Find where the given text appears and provide that cell's center as (x, y) coordinate. 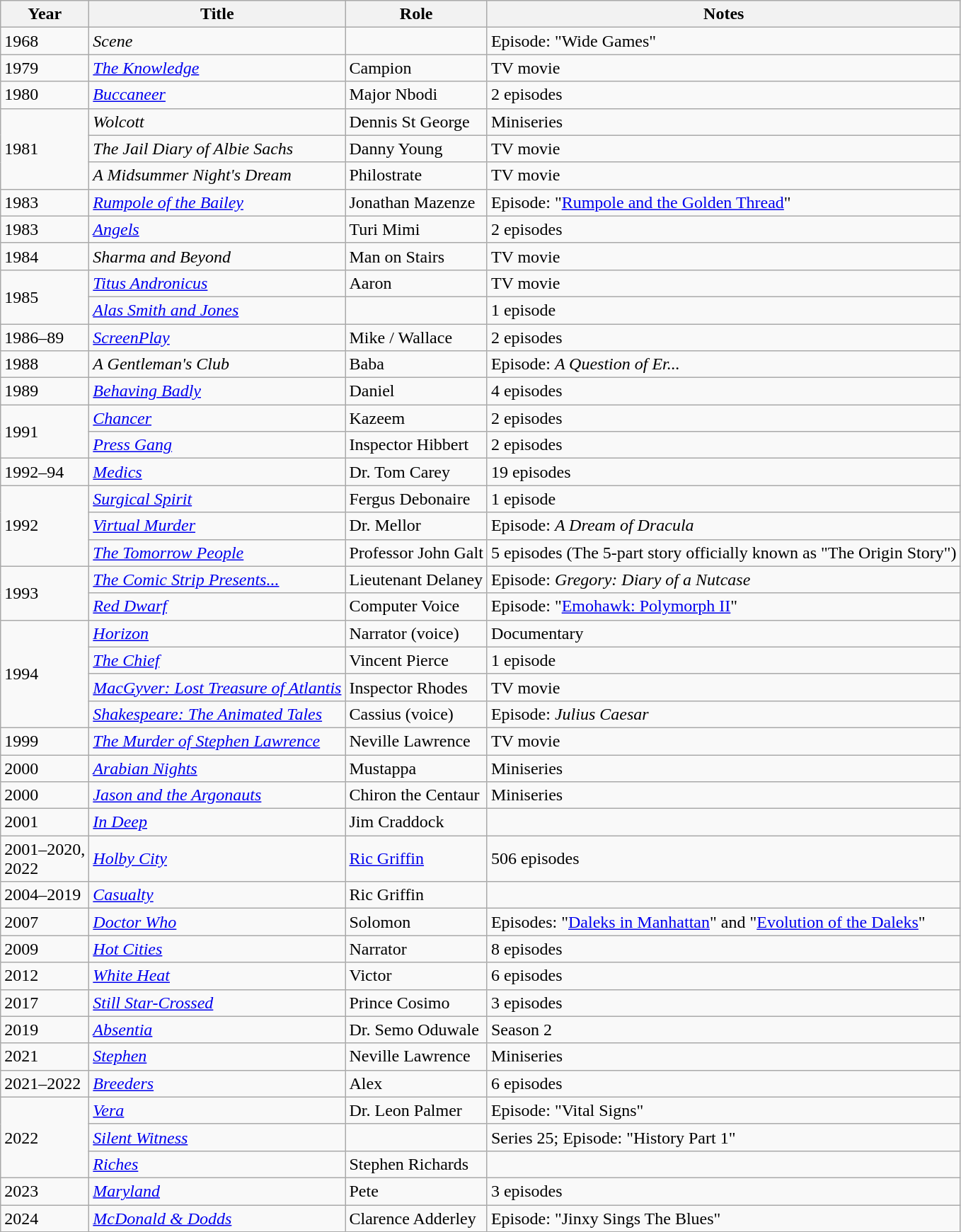
ScreenPlay (217, 338)
Red Dwarf (217, 606)
Episode: "Rumpole and the Golden Thread" (723, 202)
1985 (45, 297)
Episode: Gregory: Diary of a Nutcase (723, 580)
Press Gang (217, 445)
1980 (45, 95)
Stephen Richards (416, 1164)
Solomon (416, 922)
2009 (45, 949)
2004–2019 (45, 895)
Lieutenant Delaney (416, 580)
Buccaneer (217, 95)
Dr. Tom Carey (416, 472)
Notes (723, 14)
Vincent Pierce (416, 660)
Scene (217, 41)
Shakespeare: The Animated Tales (217, 714)
1994 (45, 674)
2017 (45, 1003)
Episode: A Question of Er... (723, 364)
Kazeem (416, 418)
A Midsummer Night's Dream (217, 175)
Breeders (217, 1083)
Alex (416, 1083)
The Murder of Stephen Lawrence (217, 741)
Jim Craddock (416, 822)
Campion (416, 68)
Maryland (217, 1191)
1993 (45, 593)
The Chief (217, 660)
Episode: "Vital Signs" (723, 1110)
1984 (45, 256)
2024 (45, 1218)
4 episodes (723, 391)
5 episodes (The 5-part story officially known as "The Origin Story") (723, 553)
2001 (45, 822)
1979 (45, 68)
Professor John Galt (416, 553)
Absentia (217, 1030)
In Deep (217, 822)
19 episodes (723, 472)
Episode: A Dream of Dracula (723, 526)
1986–89 (45, 338)
Prince Cosimo (416, 1003)
Aaron (416, 283)
2019 (45, 1030)
Mustappa (416, 768)
Clarence Adderley (416, 1218)
Documentary (723, 633)
1999 (45, 741)
Episodes: "Daleks in Manhattan" and "Evolution of the Daleks" (723, 922)
Jason and the Argonauts (217, 795)
Horizon (217, 633)
White Heat (217, 976)
Holby City (217, 859)
1981 (45, 149)
Victor (416, 976)
8 episodes (723, 949)
Angels (217, 229)
Still Star-Crossed (217, 1003)
The Comic Strip Presents... (217, 580)
Wolcott (217, 122)
Silent Witness (217, 1137)
Philostrate (416, 175)
506 episodes (723, 859)
Episode: "Emohawk: Polymorph II" (723, 606)
Role (416, 14)
2022 (45, 1137)
Virtual Murder (217, 526)
Riches (217, 1164)
2001–2020,2022 (45, 859)
Mike / Wallace (416, 338)
1988 (45, 364)
Episode: Julius Caesar (723, 714)
The Knowledge (217, 68)
1989 (45, 391)
MacGyver: Lost Treasure of Atlantis (217, 687)
Danny Young (416, 149)
Episode: "Wide Games" (723, 41)
2021–2022 (45, 1083)
1992–94 (45, 472)
Arabian Nights (217, 768)
Vera (217, 1110)
Daniel (416, 391)
Alas Smith and Jones (217, 310)
2021 (45, 1057)
Major Nbodi (416, 95)
2007 (45, 922)
Inspector Hibbert (416, 445)
Fergus Debonaire (416, 499)
1968 (45, 41)
Hot Cities (217, 949)
Man on Stairs (416, 256)
Behaving Badly (217, 391)
Stephen (217, 1057)
Season 2 (723, 1030)
Jonathan Mazenze (416, 202)
Narrator (voice) (416, 633)
McDonald & Dodds (217, 1218)
Episode: "Jinxy Sings The Blues" (723, 1218)
Cassius (voice) (416, 714)
Medics (217, 472)
1992 (45, 526)
Computer Voice (416, 606)
Surgical Spirit (217, 499)
The Jail Diary of Albie Sachs (217, 149)
Doctor Who (217, 922)
Chancer (217, 418)
Dr. Mellor (416, 526)
Dr. Semo Oduwale (416, 1030)
Pete (416, 1191)
Title (217, 14)
Dennis St George (416, 122)
Baba (416, 364)
Chiron the Centaur (416, 795)
Inspector Rhodes (416, 687)
A Gentleman's Club (217, 364)
The Tomorrow People (217, 553)
Rumpole of the Bailey (217, 202)
Series 25; Episode: "History Part 1" (723, 1137)
Dr. Leon Palmer (416, 1110)
Sharma and Beyond (217, 256)
2023 (45, 1191)
2012 (45, 976)
Casualty (217, 895)
Turi Mimi (416, 229)
1991 (45, 432)
Narrator (416, 949)
Year (45, 14)
Titus Andronicus (217, 283)
